Provide the (x, y) coordinate of the cell's center where the given text is located.  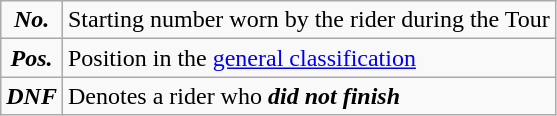
DNF (32, 96)
Pos. (32, 58)
Denotes a rider who did not finish (308, 96)
Position in the general classification (308, 58)
No. (32, 20)
Starting number worn by the rider during the Tour (308, 20)
